Scan for the cell matching the given text and deliver its (X, Y) coordinate at center. 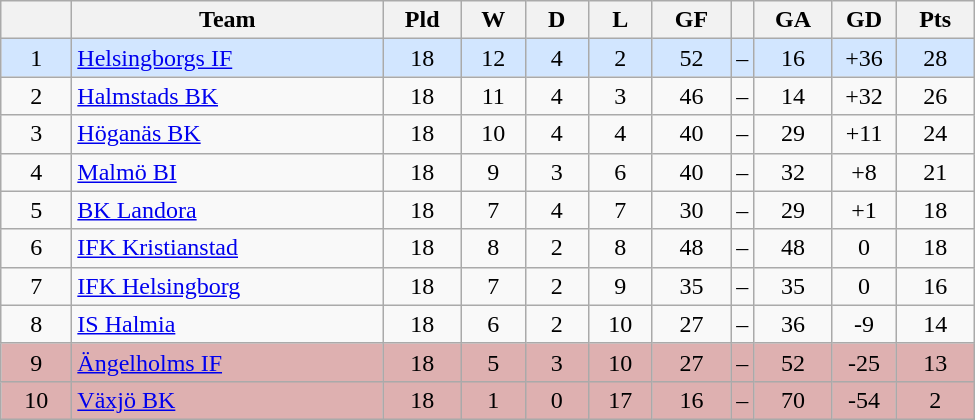
24 (936, 134)
26 (936, 96)
IFK Kristianstad (228, 248)
Malmö BI (228, 172)
Helsingborgs IF (228, 58)
11 (493, 96)
21 (936, 172)
13 (936, 362)
32 (794, 172)
-54 (864, 400)
+11 (864, 134)
W (493, 20)
46 (692, 96)
IS Halmia (228, 324)
D (557, 20)
Pld (422, 20)
Team (228, 20)
Ängelholms IF (228, 362)
Höganäs BK (228, 134)
+36 (864, 58)
GF (692, 20)
-9 (864, 324)
Pts (936, 20)
+1 (864, 210)
GA (794, 20)
12 (493, 58)
17 (621, 400)
Halmstads BK (228, 96)
+8 (864, 172)
IFK Helsingborg (228, 286)
Växjö BK (228, 400)
36 (794, 324)
+32 (864, 96)
70 (794, 400)
30 (692, 210)
GD (864, 20)
BK Landora (228, 210)
L (621, 20)
28 (936, 58)
-25 (864, 362)
